Provide the (X, Y) coordinate of the cell's center where the given text is located.  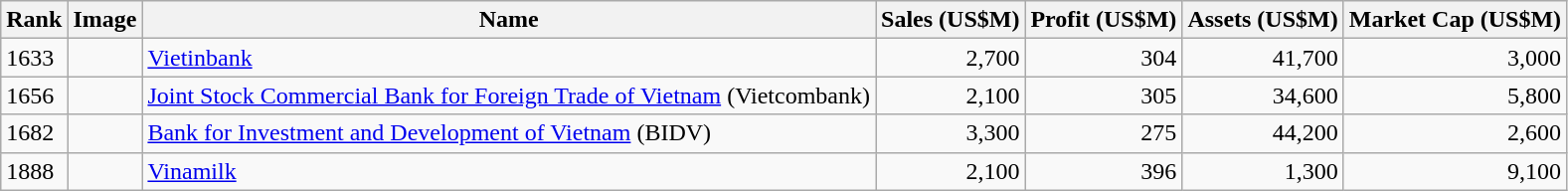
1656 (34, 95)
3,300 (951, 133)
2,600 (1455, 133)
Joint Stock Commercial Bank for Foreign Trade of Vietnam (Vietcombank) (509, 95)
2,700 (951, 58)
5,800 (1455, 95)
Name (509, 20)
Assets (US$M) (1263, 20)
1,300 (1263, 171)
1682 (34, 133)
396 (1104, 171)
Image (105, 20)
Market Cap (US$M) (1455, 20)
305 (1104, 95)
304 (1104, 58)
41,700 (1263, 58)
1888 (34, 171)
Rank (34, 20)
Bank for Investment and Development of Vietnam (BIDV) (509, 133)
Vietinbank (509, 58)
1633 (34, 58)
275 (1104, 133)
44,200 (1263, 133)
34,600 (1263, 95)
Profit (US$M) (1104, 20)
Vinamilk (509, 171)
Sales (US$M) (951, 20)
9,100 (1455, 171)
3,000 (1455, 58)
